Find where the given text appears and provide that cell's center as [x, y] coordinate. 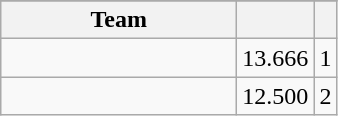
Team [119, 20]
1 [326, 58]
13.666 [276, 58]
2 [326, 96]
12.500 [276, 96]
